Determine the (x, y) coordinate at the center of the cell enclosing the given text.  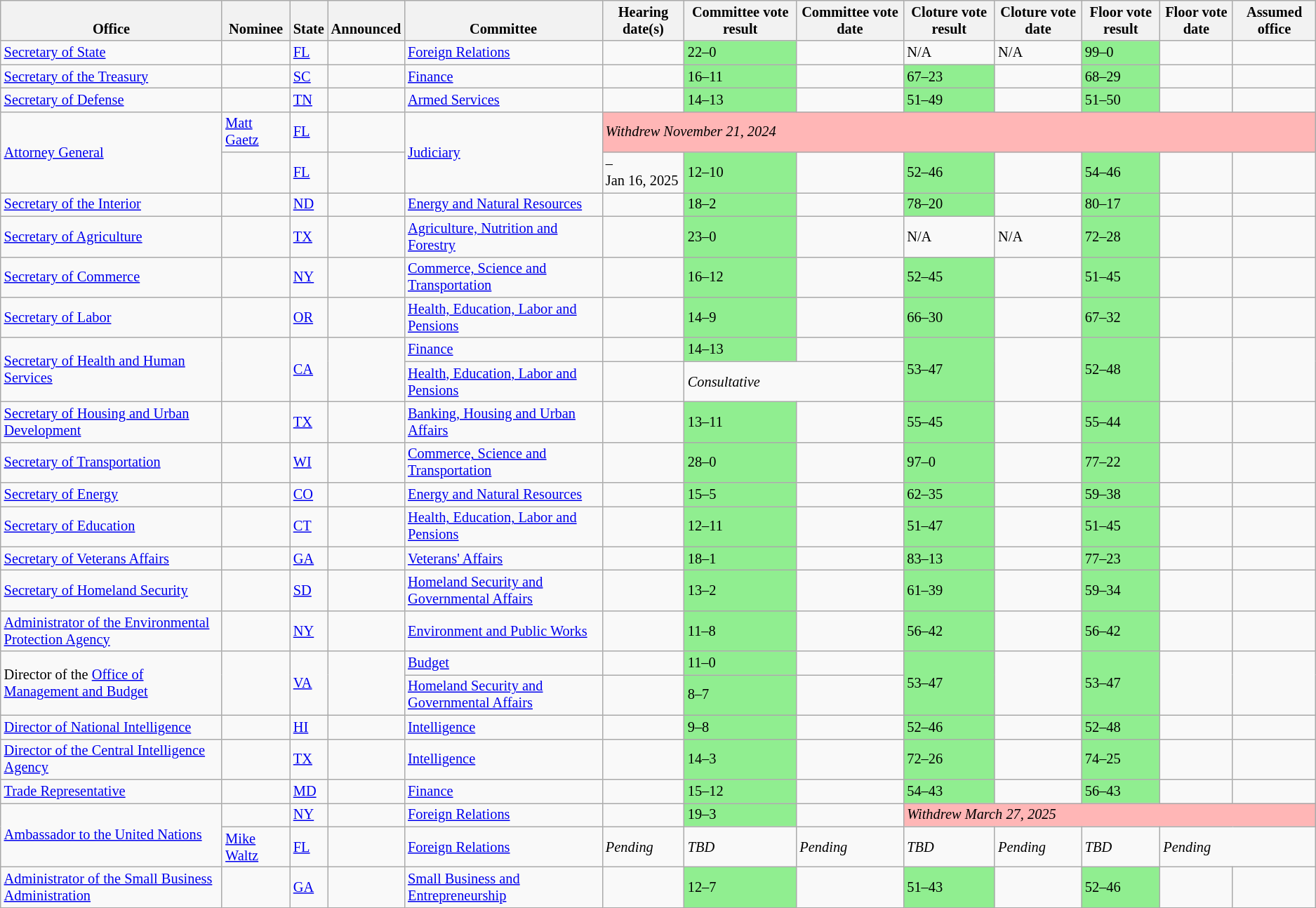
CO (309, 495)
18–1 (740, 559)
22–0 (740, 53)
55–45 (949, 422)
State (309, 20)
ND (309, 204)
Secretary of State (112, 53)
Administrator of the Environmental Protection Agency (112, 631)
Secretary of Homeland Security (112, 590)
56–43 (1121, 791)
23–0 (740, 236)
12–7 (740, 887)
Secretary of Agriculture (112, 236)
Environment and Public Works (503, 631)
Small Business and Entrepreneurship (503, 887)
12–11 (740, 526)
Committee (503, 20)
16–12 (740, 277)
SD (309, 590)
Floor vote result (1121, 20)
CA (309, 369)
Armed Services (503, 100)
WI (309, 462)
Floor vote date (1196, 20)
Announced (366, 20)
52–45 (949, 277)
Secretary of Housing and Urban Development (112, 422)
Cloture vote date (1038, 20)
72–26 (949, 759)
54–46 (1121, 173)
TN (309, 100)
67–23 (949, 76)
Secretary of Transportation (112, 462)
VA (309, 683)
77–22 (1121, 462)
Judiciary (503, 152)
55–44 (1121, 422)
67–32 (1121, 317)
Withdrew November 21, 2024 (959, 132)
51–49 (949, 100)
Consultative (794, 382)
51–47 (949, 526)
CT (309, 526)
Trade Representative (112, 791)
51–50 (1121, 100)
11–8 (740, 631)
9–8 (740, 727)
Veterans' Affairs (503, 559)
Hearing date(s) (643, 20)
59–34 (1121, 590)
16–11 (740, 76)
HI (309, 727)
Administrator of the Small Business Administration (112, 887)
Agriculture, Nutrition and Forestry (503, 236)
Assumed office (1275, 20)
Director of the Central Intelligence Agency (112, 759)
66–30 (949, 317)
Secretary of Commerce (112, 277)
97–0 (949, 462)
62–35 (949, 495)
15–5 (740, 495)
13–11 (740, 422)
11–0 (740, 663)
Secretary of Health and Human Services (112, 369)
83–13 (949, 559)
Secretary of Energy (112, 495)
78–20 (949, 204)
Mike Waltz (255, 847)
Committee vote result (740, 20)
54–43 (949, 791)
Secretary of Labor (112, 317)
59–38 (1121, 495)
77–23 (1121, 559)
51–43 (949, 887)
Ambassador to the United Nations (112, 835)
–Jan 16, 2025 (643, 173)
Attorney General (112, 152)
MD (309, 791)
Secretary of the Treasury (112, 76)
28–0 (740, 462)
Secretary of Veterans Affairs (112, 559)
13–2 (740, 590)
18–2 (740, 204)
Matt Gaetz (255, 132)
74–25 (1121, 759)
SC (309, 76)
OR (309, 317)
Committee vote date (849, 20)
8–7 (740, 695)
61–39 (949, 590)
19–3 (740, 815)
Banking, Housing and Urban Affairs (503, 422)
80–17 (1121, 204)
14–3 (740, 759)
12–10 (740, 173)
Cloture vote result (949, 20)
Budget (503, 663)
Office (112, 20)
Secretary of Education (112, 526)
Director of the Office of Management and Budget (112, 683)
68–29 (1121, 76)
99–0 (1121, 53)
72–28 (1121, 236)
Withdrew March 27, 2025 (1110, 815)
Secretary of the Interior (112, 204)
Secretary of Defense (112, 100)
15–12 (740, 791)
Director of National Intelligence (112, 727)
14–9 (740, 317)
Nominee (255, 20)
